Provide the (x, y) coordinate of the cell's center where the given text is located.  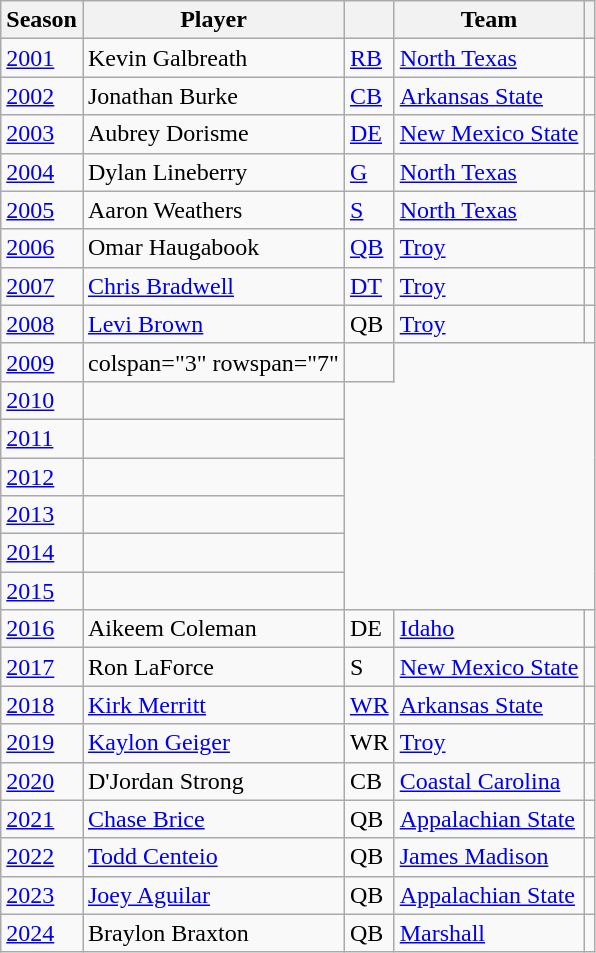
Player (213, 20)
Chris Bradwell (213, 286)
colspan="3" rowspan="7" (213, 362)
RB (369, 58)
Season (42, 20)
2008 (42, 324)
Braylon Braxton (213, 933)
2009 (42, 362)
Ron LaForce (213, 667)
Kirk Merritt (213, 705)
Joey Aguilar (213, 895)
2002 (42, 96)
2015 (42, 591)
Coastal Carolina (489, 781)
Marshall (489, 933)
2001 (42, 58)
Team (489, 20)
Aubrey Dorisme (213, 134)
DT (369, 286)
Kevin Galbreath (213, 58)
James Madison (489, 857)
Kaylon Geiger (213, 743)
Levi Brown (213, 324)
Omar Haugabook (213, 248)
2010 (42, 400)
2005 (42, 210)
G (369, 172)
2003 (42, 134)
2019 (42, 743)
Chase Brice (213, 819)
2021 (42, 819)
2011 (42, 438)
Aikeem Coleman (213, 629)
2014 (42, 553)
Idaho (489, 629)
Jonathan Burke (213, 96)
2004 (42, 172)
2006 (42, 248)
Todd Centeio (213, 857)
2013 (42, 515)
2017 (42, 667)
2020 (42, 781)
Dylan Lineberry (213, 172)
2016 (42, 629)
Aaron Weathers (213, 210)
2024 (42, 933)
2022 (42, 857)
2023 (42, 895)
2007 (42, 286)
D'Jordan Strong (213, 781)
2018 (42, 705)
2012 (42, 477)
